Capture the cell that displays the provided text and extract its [x, y] central coordinate. 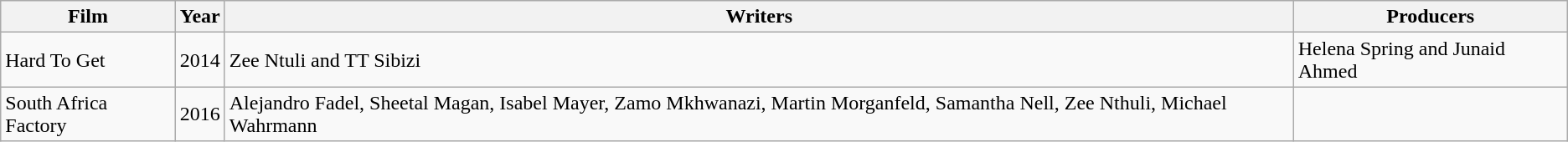
Hard To Get [88, 60]
Writers [759, 17]
South Africa Factory [88, 114]
Zee Ntuli and TT Sibizi [759, 60]
2016 [199, 114]
Producers [1431, 17]
Alejandro Fadel, Sheetal Magan, Isabel Mayer, Zamo Mkhwanazi, Martin Morganfeld, Samantha Nell, Zee Nthuli, Michael Wahrmann [759, 114]
Year [199, 17]
2014 [199, 60]
Helena Spring and Junaid Ahmed [1431, 60]
Film [88, 17]
